Extract the [x, y] coordinate from the center of the cell holding the provided text.  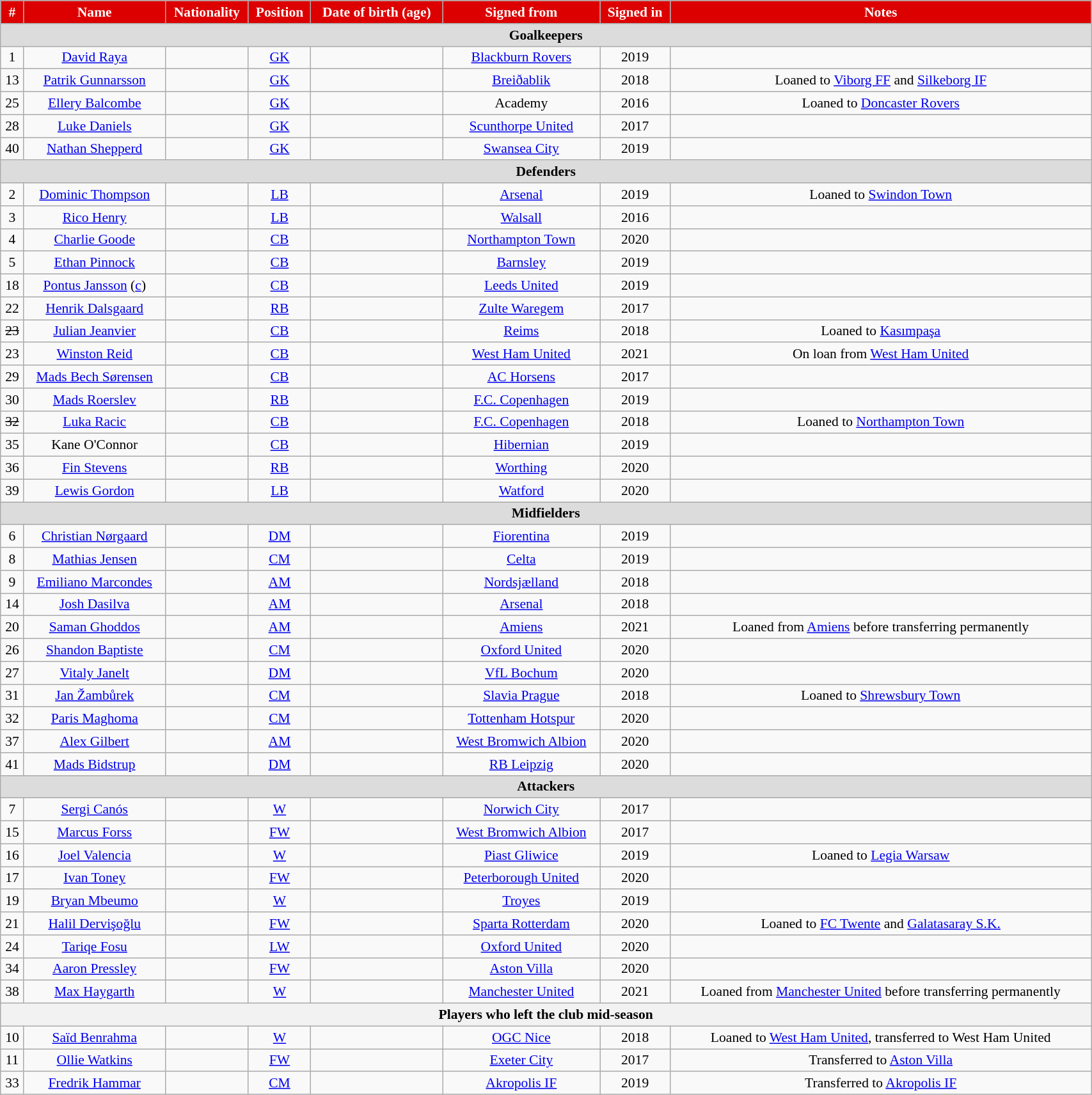
17 [12, 878]
Loaned from Manchester United before transferring permanently [881, 992]
Exeter City [521, 1060]
Paris Maghoma [95, 719]
41 [12, 764]
Ivan Toney [95, 878]
10 [12, 1037]
Defenders [546, 172]
5 [12, 263]
Date of birth (age) [377, 12]
Shandon Baptiste [95, 650]
Piast Gliwice [521, 855]
Walsall [521, 217]
Celta [521, 559]
Rico Henry [95, 217]
26 [12, 650]
Players who left the club mid-season [546, 1015]
Peterborough United [521, 878]
Mads Bech Sørensen [95, 377]
Signed from [521, 12]
OGC Nice [521, 1037]
21 [12, 924]
Goalkeepers [546, 35]
24 [12, 947]
Transferred to Aston Villa [881, 1060]
Fiorentina [521, 537]
Aston Villa [521, 969]
Leeds United [521, 286]
33 [12, 1083]
Loaned to Swindon Town [881, 194]
Nationality [207, 12]
Loaned to Doncaster Rovers [881, 104]
4 [12, 240]
16 [12, 855]
On loan from West Ham United [881, 354]
25 [12, 104]
19 [12, 901]
Loaned to West Ham United, transferred to West Ham United [881, 1037]
Nordsjælland [521, 582]
Loaned to Northampton Town [881, 422]
34 [12, 969]
29 [12, 377]
14 [12, 604]
15 [12, 833]
Winston Reid [95, 354]
6 [12, 537]
Academy [521, 104]
Loaned to FC Twente and Galatasaray S.K. [881, 924]
38 [12, 992]
37 [12, 741]
Sergi Canós [95, 810]
Northampton Town [521, 240]
Tariqe Fosu [95, 947]
Vitaly Janelt [95, 673]
Ollie Watkins [95, 1060]
Kane O'Connor [95, 445]
Swansea City [521, 149]
Loaned from Amiens before transferring permanently [881, 627]
Mads Bidstrup [95, 764]
Scunthorpe United [521, 126]
Midfielders [546, 514]
1 [12, 58]
Aaron Pressley [95, 969]
Julian Jeanvier [95, 331]
Nathan Shepperd [95, 149]
Patrik Gunnarsson [95, 81]
Reims [521, 331]
Breiðablik [521, 81]
Tottenham Hotspur [521, 719]
27 [12, 673]
Henrik Dalsgaard [95, 308]
Mads Roerslev [95, 400]
Akropolis IF [521, 1083]
13 [12, 81]
39 [12, 491]
40 [12, 149]
Transferred to Akropolis IF [881, 1083]
Luka Racic [95, 422]
Hibernian [521, 445]
Ellery Balcombe [95, 104]
Position [279, 12]
Loaned to Viborg FF and Silkeborg IF [881, 81]
Ethan Pinnock [95, 263]
36 [12, 468]
Norwich City [521, 810]
Mathias Jensen [95, 559]
Manchester United [521, 992]
Slavia Prague [521, 696]
3 [12, 217]
8 [12, 559]
Alex Gilbert [95, 741]
22 [12, 308]
31 [12, 696]
Charlie Goode [95, 240]
AC Horsens [521, 377]
Marcus Forss [95, 833]
Loaned to Legia Warsaw [881, 855]
Pontus Jansson (c) [95, 286]
Watford [521, 491]
Loaned to Shrewsbury Town [881, 696]
7 [12, 810]
Zulte Waregem [521, 308]
David Raya [95, 58]
Loaned to Kasımpaşa [881, 331]
Saïd Benrahma [95, 1037]
RB Leipzig [521, 764]
20 [12, 627]
VfL Bochum [521, 673]
Saman Ghoddos [95, 627]
# [12, 12]
Bryan Mbeumo [95, 901]
Jan Žambůrek [95, 696]
LW [279, 947]
Dominic Thompson [95, 194]
18 [12, 286]
Joel Valencia [95, 855]
Fin Stevens [95, 468]
West Ham United [521, 354]
Lewis Gordon [95, 491]
Christian Nørgaard [95, 537]
30 [12, 400]
11 [12, 1060]
Luke Daniels [95, 126]
Worthing [521, 468]
Notes [881, 12]
Barnsley [521, 263]
Fredrik Hammar [95, 1083]
Signed in [635, 12]
9 [12, 582]
28 [12, 126]
Josh Dasilva [95, 604]
Emiliano Marcondes [95, 582]
Troyes [521, 901]
2 [12, 194]
35 [12, 445]
Sparta Rotterdam [521, 924]
Max Haygarth [95, 992]
Amiens [521, 627]
Blackburn Rovers [521, 58]
Attackers [546, 787]
Name [95, 12]
Halil Dervişoğlu [95, 924]
